Search for the cell housing the specified text and yield its (X, Y) center coordinate. 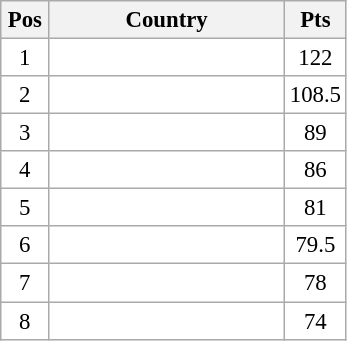
1 (25, 58)
2 (25, 95)
5 (25, 208)
86 (315, 170)
81 (315, 208)
78 (315, 283)
4 (25, 170)
8 (25, 321)
79.5 (315, 245)
Pts (315, 20)
6 (25, 245)
108.5 (315, 95)
122 (315, 58)
Pos (25, 20)
7 (25, 283)
Country (167, 20)
3 (25, 133)
89 (315, 133)
74 (315, 321)
